From the cell containing the given text, extract its center point as (X, Y) coordinate. 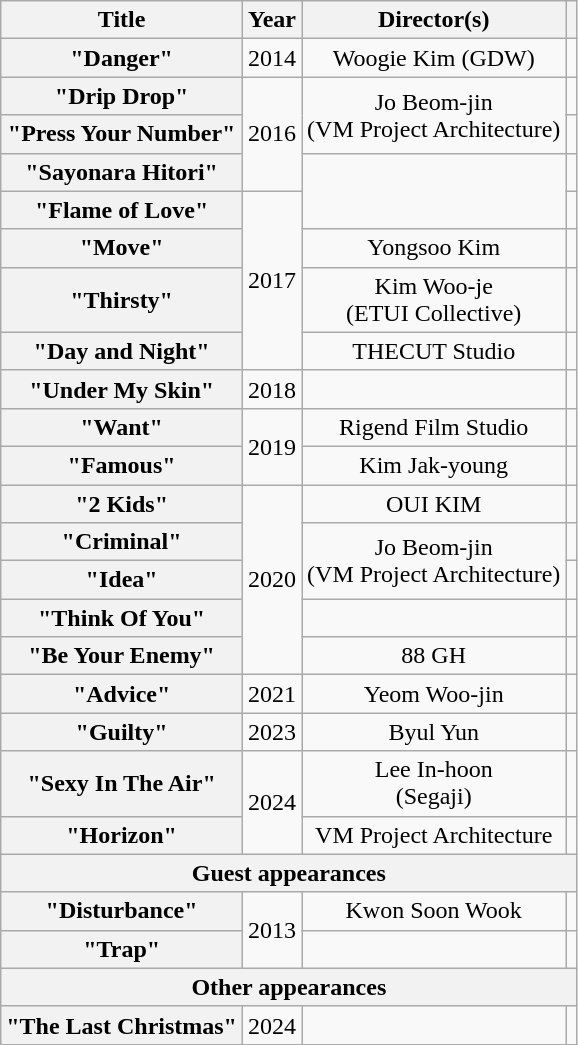
Other appearances (289, 987)
2013 (272, 930)
Yeom Woo-jin (434, 694)
Yongsoo Kim (434, 248)
2020 (272, 579)
Director(s) (434, 20)
Kim Jak-young (434, 465)
Year (272, 20)
2014 (272, 58)
"Trap" (122, 949)
2017 (272, 280)
"Drip Drop" (122, 96)
Rigend Film Studio (434, 427)
"Thirsty" (122, 300)
"The Last Christmas" (122, 1025)
"Be Your Enemy" (122, 656)
Woogie Kim (GDW) (434, 58)
Kim Woo-je(ETUI Collective) (434, 300)
"Criminal" (122, 542)
2016 (272, 134)
Byul Yun (434, 732)
"Guilty" (122, 732)
"Think Of You" (122, 618)
"Advice" (122, 694)
"Move" (122, 248)
"Idea" (122, 580)
"2 Kids" (122, 503)
"Flame of Love" (122, 210)
2021 (272, 694)
88 GH (434, 656)
Title (122, 20)
2018 (272, 389)
"Horizon" (122, 835)
2019 (272, 446)
Lee In-hoon(Segaji) (434, 784)
"Sexy In The Air" (122, 784)
"Famous" (122, 465)
"Want" (122, 427)
Kwon Soon Wook (434, 911)
"Under My Skin" (122, 389)
OUI KIM (434, 503)
"Press Your Number" (122, 134)
THECUT Studio (434, 351)
"Disturbance" (122, 911)
VM Project Architecture (434, 835)
"Sayonara Hitori" (122, 172)
"Danger" (122, 58)
2023 (272, 732)
"Day and Night" (122, 351)
Guest appearances (289, 873)
